Output the (X, Y) coordinate of the center of the cell containing the given text.  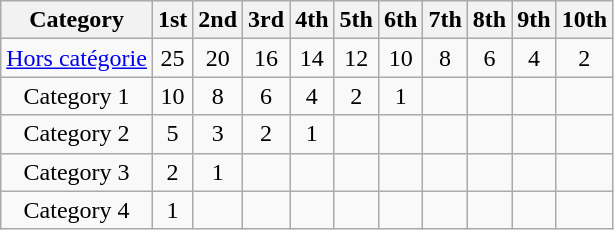
5th (356, 20)
Category 2 (77, 134)
16 (266, 58)
1st (172, 20)
8th (489, 20)
Category 4 (77, 210)
14 (312, 58)
20 (218, 58)
2nd (218, 20)
5 (172, 134)
7th (445, 20)
Category 3 (77, 172)
3 (218, 134)
12 (356, 58)
Hors catégorie (77, 58)
4th (312, 20)
10th (584, 20)
9th (534, 20)
6th (400, 20)
3rd (266, 20)
25 (172, 58)
Category (77, 20)
Category 1 (77, 96)
